Return the [x, y] coordinate for the center point of the cell that contains the specified text.  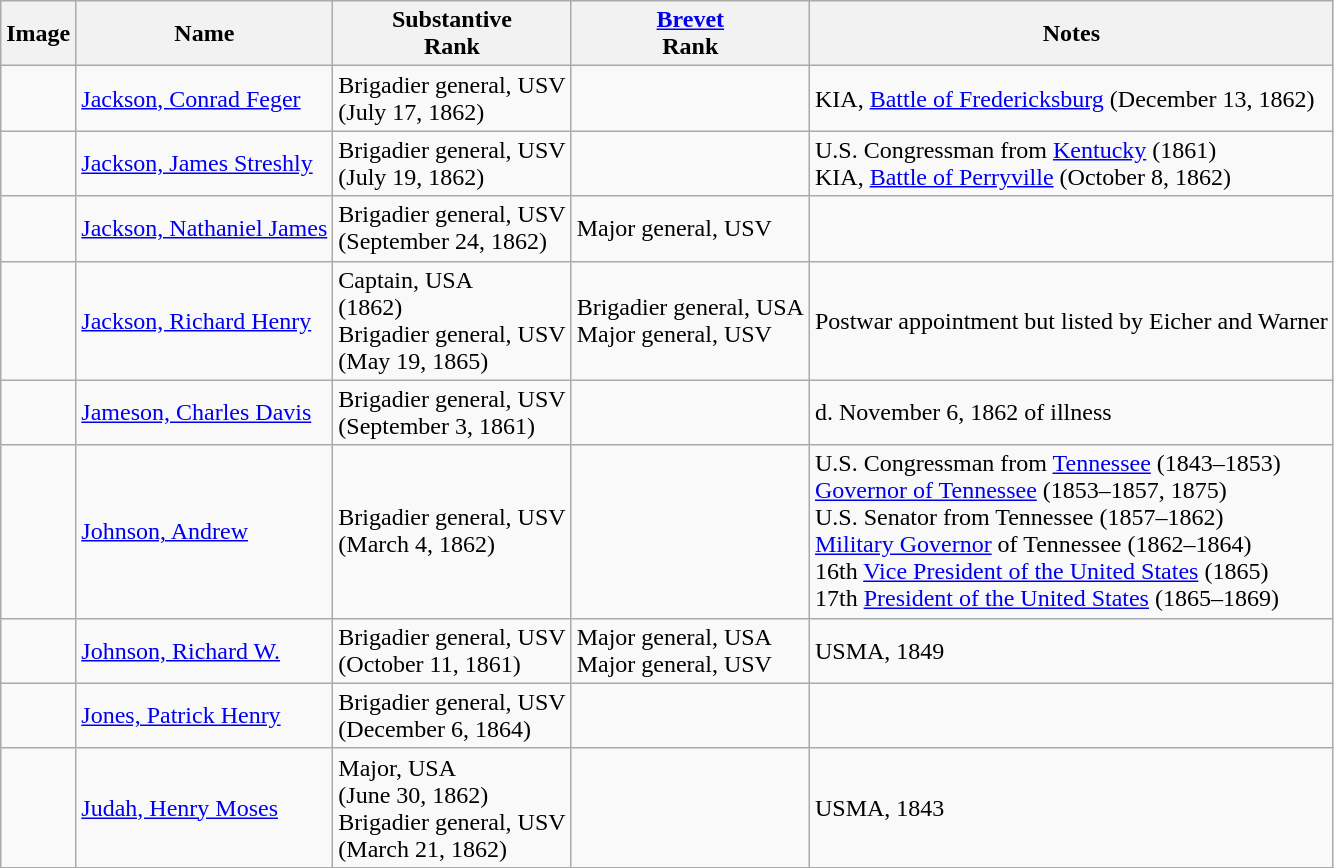
U.S. Congressman from Kentucky (1861)KIA, Battle of Perryville (October 8, 1862) [1071, 164]
Major, USA(June 30, 1862)Brigadier general, USV(March 21, 1862) [452, 808]
Name [204, 34]
Jackson, Nathaniel James [204, 228]
Major general, USAMajor general, USV [690, 650]
Brigadier general, USV(December 6, 1864) [452, 716]
Captain, USA(1862)Brigadier general, USV(May 19, 1865) [452, 320]
Notes [1071, 34]
KIA, Battle of Fredericksburg (December 13, 1862) [1071, 98]
d. November 6, 1862 of illness [1071, 412]
Brigadier general, USV(July 19, 1862) [452, 164]
Image [38, 34]
Brigadier general, USV(March 4, 1862) [452, 532]
Johnson, Richard W. [204, 650]
Major general, USV [690, 228]
Brigadier general, USV(September 3, 1861) [452, 412]
Jackson, James Streshly [204, 164]
Judah, Henry Moses [204, 808]
USMA, 1843 [1071, 808]
Brigadier general, USV(July 17, 1862) [452, 98]
Jackson, Conrad Feger [204, 98]
Brigadier general, USV(September 24, 1862) [452, 228]
BrevetRank [690, 34]
Jameson, Charles Davis [204, 412]
SubstantiveRank [452, 34]
Brigadier general, USAMajor general, USV [690, 320]
Jones, Patrick Henry [204, 716]
Postwar appointment but listed by Eicher and Warner [1071, 320]
Johnson, Andrew [204, 532]
Brigadier general, USV(October 11, 1861) [452, 650]
Jackson, Richard Henry [204, 320]
USMA, 1849 [1071, 650]
